Output the (x, y) coordinate of the center of the cell containing the given text.  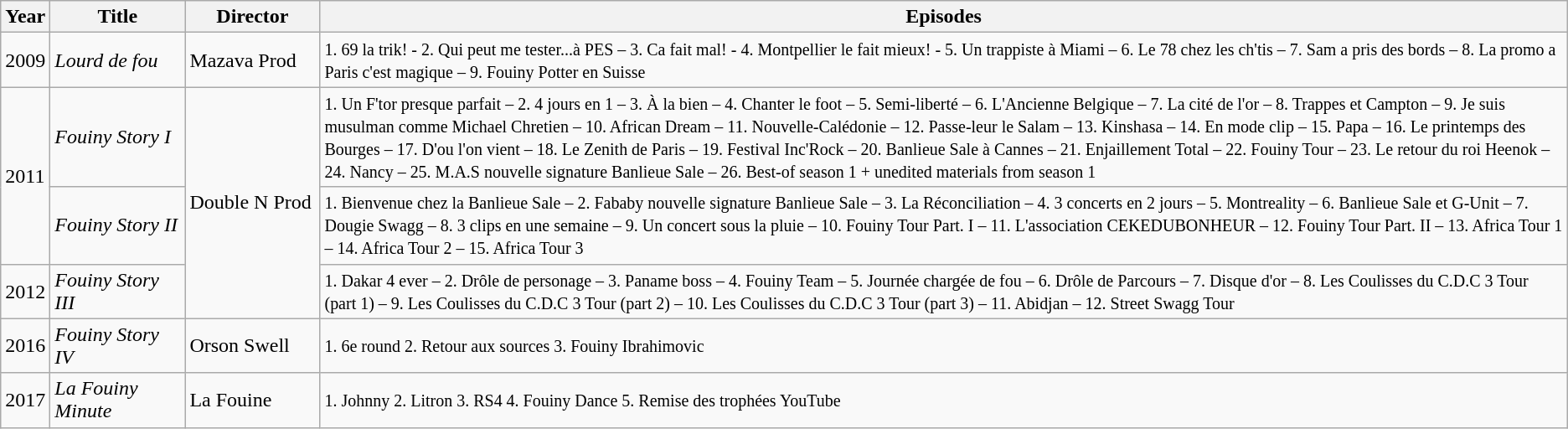
Orson Swell (253, 345)
Mazava Prod (253, 60)
2011 (25, 176)
2012 (25, 292)
Fouiny Story II (117, 225)
Fouiny Story III (117, 292)
Year (25, 17)
La Fouiny Minute (117, 401)
Director (253, 17)
2016 (25, 345)
Double N Prod (253, 203)
Fouiny Story IV (117, 345)
1. Johnny 2. Litron 3. RS4 4. Fouiny Dance 5. Remise des trophées YouTube (943, 401)
La Fouine (253, 401)
Episodes (943, 17)
2017 (25, 401)
1. 6e round 2. Retour aux sources 3. Fouiny Ibrahimovic (943, 345)
2009 (25, 60)
Lourd de fou (117, 60)
Title (117, 17)
Fouiny Story I (117, 137)
